Output the [x, y] coordinate of the center of the cell containing the given text.  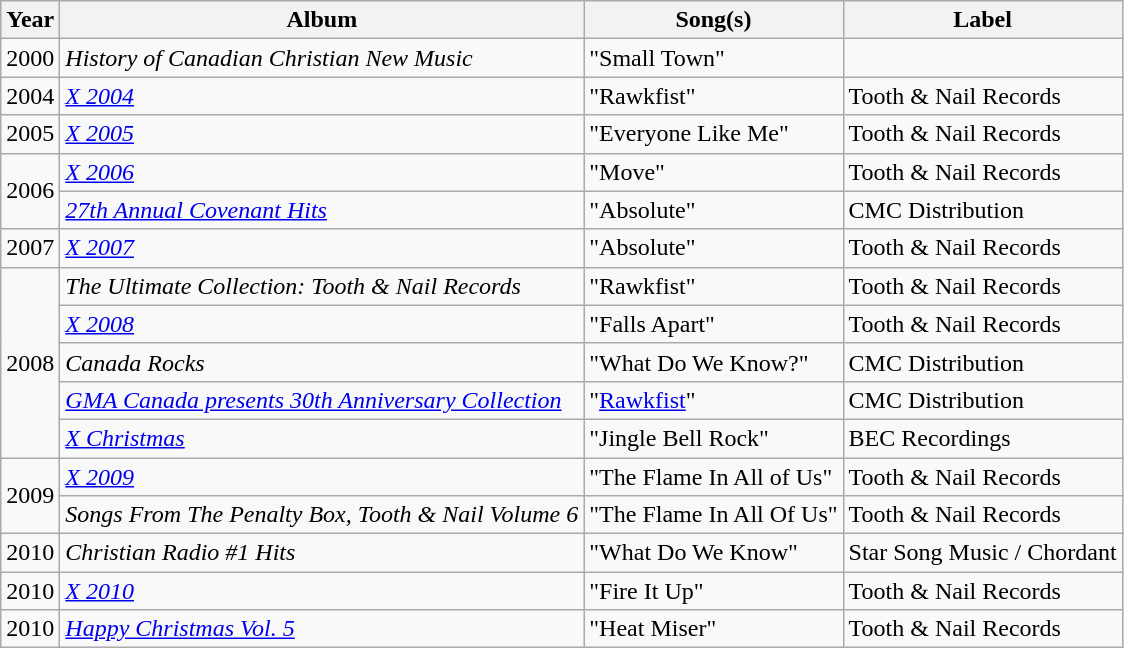
"Jingle Bell Rock" [714, 438]
History of Canadian Christian New Music [322, 58]
"The Flame In All of Us" [714, 477]
"What Do We Know?" [714, 362]
The Ultimate Collection: Tooth & Nail Records [322, 286]
"Everyone Like Me" [714, 134]
Christian Radio #1 Hits [322, 553]
"Falls Apart" [714, 324]
2006 [30, 191]
Year [30, 20]
X 2004 [322, 96]
X 2009 [322, 477]
"The Flame In All Of Us" [714, 515]
X 2010 [322, 591]
X 2008 [322, 324]
2009 [30, 496]
Canada Rocks [322, 362]
27th Annual Covenant Hits [322, 210]
"Fire It Up" [714, 591]
Label [982, 20]
2000 [30, 58]
X 2007 [322, 248]
X 2005 [322, 134]
Song(s) [714, 20]
2005 [30, 134]
"Heat Miser" [714, 629]
2004 [30, 96]
"Move" [714, 172]
Songs From The Penalty Box, Tooth & Nail Volume 6 [322, 515]
BEC Recordings [982, 438]
2008 [30, 362]
Album [322, 20]
Happy Christmas Vol. 5 [322, 629]
X 2006 [322, 172]
X Christmas [322, 438]
GMA Canada presents 30th Anniversary Collection [322, 400]
"Small Town" [714, 58]
2007 [30, 248]
Star Song Music / Chordant [982, 553]
"What Do We Know" [714, 553]
